From the cell containing the given text, extract its center point as [X, Y] coordinate. 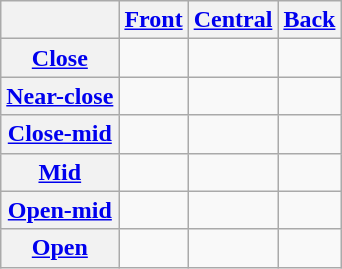
Open [60, 248]
Near-close [60, 96]
Front [154, 20]
Mid [60, 172]
Close-mid [60, 134]
Central [233, 20]
Close [60, 58]
Back [310, 20]
Open-mid [60, 210]
